Search for the cell housing the specified text and yield its [x, y] center coordinate. 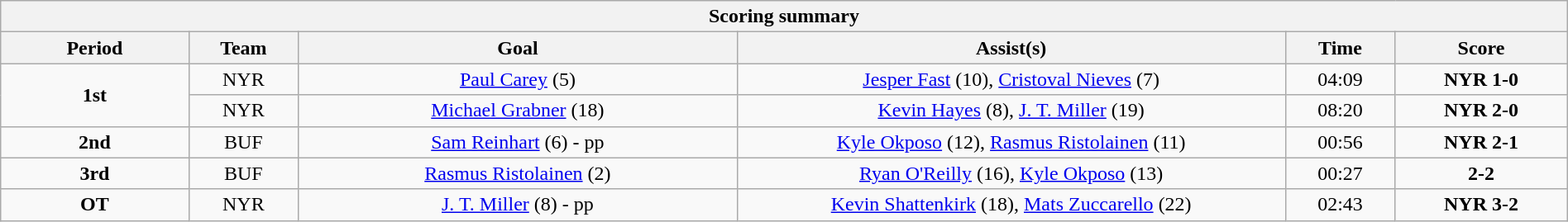
Sam Reinhart (6) - pp [518, 142]
Ryan O'Reilly (16), Kyle Okposo (13) [1011, 173]
Kevin Hayes (8), J. T. Miller (19) [1011, 111]
Scoring summary [784, 17]
Kevin Shattenkirk (18), Mats Zuccarello (22) [1011, 205]
J. T. Miller (8) - pp [518, 205]
Score [1481, 48]
00:27 [1340, 173]
02:43 [1340, 205]
08:20 [1340, 111]
NYR 1-0 [1481, 79]
1st [94, 95]
OT [94, 205]
Paul Carey (5) [518, 79]
Time [1340, 48]
Assist(s) [1011, 48]
2-2 [1481, 173]
NYR 2-1 [1481, 142]
Goal [518, 48]
2nd [94, 142]
Period [94, 48]
00:56 [1340, 142]
Michael Grabner (18) [518, 111]
Jesper Fast (10), Cristoval Nieves (7) [1011, 79]
04:09 [1340, 79]
NYR 3-2 [1481, 205]
3rd [94, 173]
NYR 2-0 [1481, 111]
Team [243, 48]
Rasmus Ristolainen (2) [518, 173]
Kyle Okposo (12), Rasmus Ristolainen (11) [1011, 142]
